Scan for the cell matching the given text and deliver its [X, Y] coordinate at center. 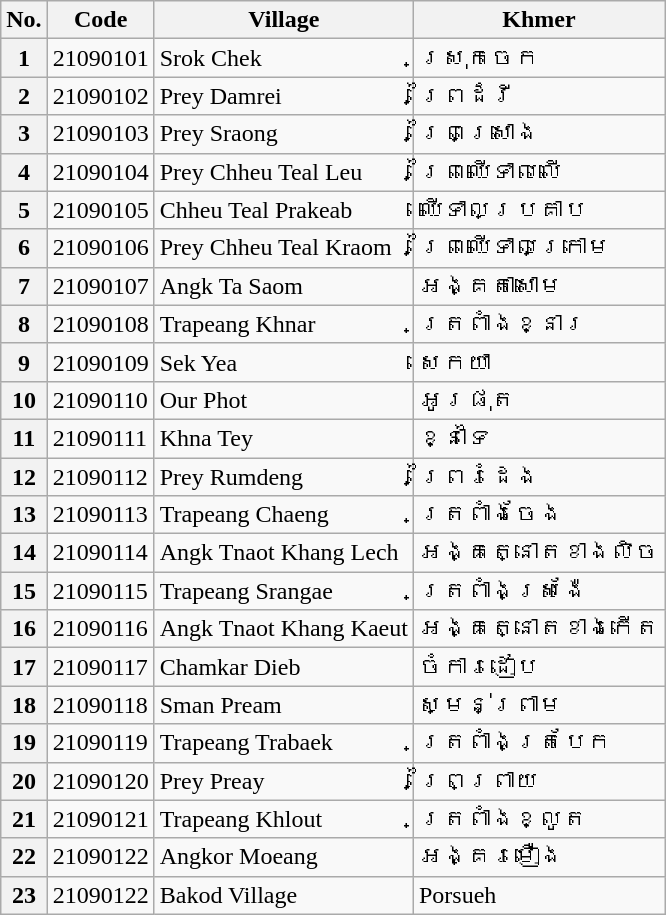
1 [24, 58]
Chamkar Dieb [284, 667]
ព្រៃឈើទាលលើ [538, 172]
អង្គតាសោម [538, 286]
ត្រពាំងត្របែក [538, 743]
21090118 [100, 705]
14 [24, 553]
ព្រៃឈើទាលក្រោម [538, 248]
អង្គរមឿង [538, 857]
Prey Chheu Teal Leu [284, 172]
21090114 [100, 553]
21090120 [100, 781]
21090105 [100, 210]
ព្រៃព្រាយ [538, 781]
Prey Rumdeng [284, 477]
21090109 [100, 362]
13 [24, 515]
16 [24, 629]
21 [24, 819]
ស្មន់ព្រាម [538, 705]
9 [24, 362]
សេកយា [538, 362]
6 [24, 248]
21090111 [100, 438]
23 [24, 895]
Khmer [538, 20]
Chheu Teal Prakeab [284, 210]
21090115 [100, 591]
អូរផុត [538, 400]
21090103 [100, 134]
21090104 [100, 172]
Trapeang Khnar [284, 324]
Sek Yea [284, 362]
Bakod Village [284, 895]
21090116 [100, 629]
18 [24, 705]
ព្រៃដំរី [538, 96]
Trapeang Chaeng [284, 515]
ឈើទាលប្រគាប [538, 210]
19 [24, 743]
Khna Tey [284, 438]
Our Phot [284, 400]
Prey Sraong [284, 134]
4 [24, 172]
5 [24, 210]
ព្រៃរំដេង [538, 477]
ខ្នាទៃ [538, 438]
21090113 [100, 515]
ត្រពាំងស្រង៉ែ [538, 591]
2 [24, 96]
21090112 [100, 477]
21090121 [100, 819]
Village [284, 20]
Code [100, 20]
11 [24, 438]
Porsueh [538, 895]
ស្រុកចេក [538, 58]
Trapeang Khlout [284, 819]
Trapeang Srangae [284, 591]
21090110 [100, 400]
15 [24, 591]
3 [24, 134]
21090117 [100, 667]
Trapeang Trabaek [284, 743]
8 [24, 324]
Srok Chek [284, 58]
21090119 [100, 743]
ត្រពាំងខ្នារ [538, 324]
ត្រពាំងចែង [538, 515]
21090102 [100, 96]
21090101 [100, 58]
12 [24, 477]
10 [24, 400]
ត្រពាំងខ្លូត [538, 819]
22 [24, 857]
អង្គត្នោតខាងលិច [538, 553]
Angk Ta Saom [284, 286]
Prey Damrei [284, 96]
Sman Pream [284, 705]
Angk Tnaot Khang Lech [284, 553]
21090106 [100, 248]
Prey Preay [284, 781]
ព្រៃស្រោង [538, 134]
17 [24, 667]
អង្គត្នោតខាងកើត [538, 629]
21090107 [100, 286]
No. [24, 20]
ចំការដៀប [538, 667]
20 [24, 781]
Angkor Moeang [284, 857]
21090108 [100, 324]
Angk Tnaot Khang Kaeut [284, 629]
7 [24, 286]
Prey Chheu Teal Kraom [284, 248]
